From the cell containing the given text, extract its center point as (X, Y) coordinate. 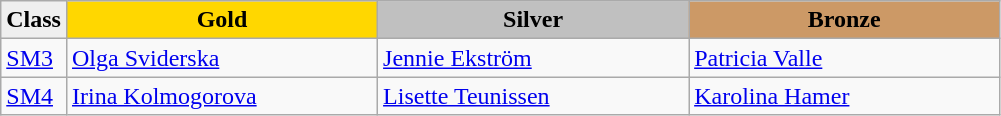
Jennie Ekström (534, 58)
Irina Kolmogorova (222, 96)
Class (34, 20)
SM3 (34, 58)
Olga Sviderska (222, 58)
SM4 (34, 96)
Lisette Teunissen (534, 96)
Karolina Hamer (844, 96)
Silver (534, 20)
Bronze (844, 20)
Patricia Valle (844, 58)
Gold (222, 20)
